Scan for the cell matching the given text and deliver its [X, Y] coordinate at center. 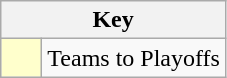
Key [114, 20]
Teams to Playoffs [134, 58]
